Locate the cell with the specified text and output its (X, Y) center coordinate. 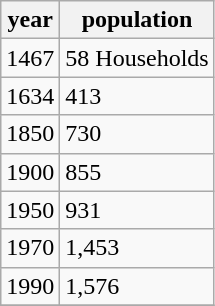
58 Households (137, 58)
1850 (30, 134)
413 (137, 96)
1634 (30, 96)
1900 (30, 172)
855 (137, 172)
1467 (30, 58)
1970 (30, 248)
1,576 (137, 286)
730 (137, 134)
1,453 (137, 248)
year (30, 20)
population (137, 20)
931 (137, 210)
1990 (30, 286)
1950 (30, 210)
